Return [X, Y] of the center of cell containing provided text 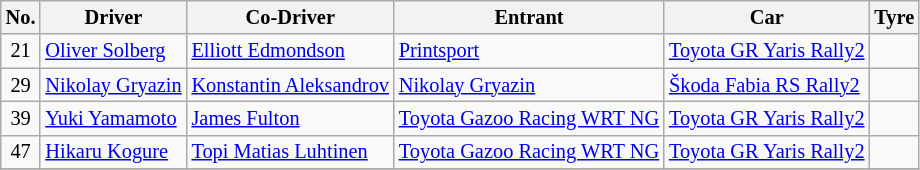
Entrant [529, 17]
Elliott Edmondson [290, 51]
Driver [113, 17]
Oliver Solberg [113, 51]
James Fulton [290, 118]
No. [21, 17]
Topi Matias Luhtinen [290, 152]
Printsport [529, 51]
39 [21, 118]
Co-Driver [290, 17]
Yuki Yamamoto [113, 118]
29 [21, 85]
47 [21, 152]
Konstantin Aleksandrov [290, 85]
Škoda Fabia RS Rally2 [766, 85]
Hikaru Kogure [113, 152]
Tyre [894, 17]
21 [21, 51]
Car [766, 17]
